Search for the cell housing the specified text and yield its [X, Y] center coordinate. 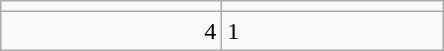
1 [332, 31]
4 [112, 31]
